Output the [X, Y] coordinate of the center of the cell containing the given text.  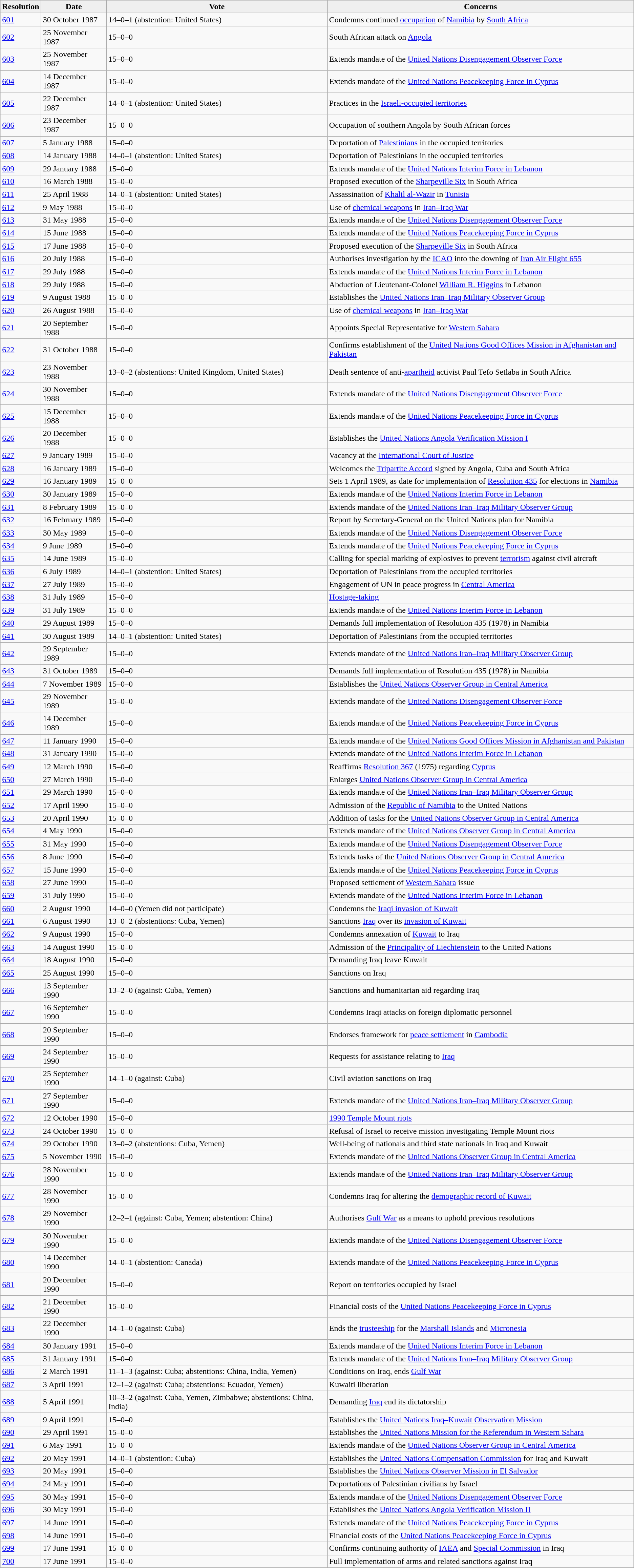
649 [21, 767]
Concerns [480, 7]
608 [21, 155]
Demanding Iraq end its dictatorship [480, 1402]
20 September 1990 [74, 1034]
9 May 1988 [74, 207]
632 [21, 520]
699 [21, 1548]
10–3–2 (against: Cuba, Yemen, Zimbabwe; abstentions: China, India) [217, 1402]
680 [21, 1262]
Practices in the Israeli-occupied territories [480, 103]
601 [21, 20]
14–0–1 (abstention: Canada) [217, 1262]
6 May 1991 [74, 1445]
Report on territories occupied by Israel [480, 1284]
655 [21, 844]
31 July 1990 [74, 895]
683 [21, 1329]
12–1–2 (against: Cuba; abstentions: Ecuador, Yemen) [217, 1384]
30 January 1991 [74, 1346]
607 [21, 143]
623 [21, 372]
684 [21, 1346]
695 [21, 1497]
9 August 1990 [74, 934]
Establishes the United Nations Iran–Iraq Military Observer Group [480, 297]
14 December 1989 [74, 724]
610 [21, 181]
Establishes the United Nations Mission for the Referendum in Western Sahara [480, 1432]
Vote [217, 7]
Addition of tasks for the United Nations Observer Group in Central America [480, 818]
635 [21, 559]
5 January 1988 [74, 143]
29 November 1989 [74, 701]
690 [21, 1432]
629 [21, 481]
30 November 1990 [74, 1240]
639 [21, 610]
671 [21, 1100]
5 April 1991 [74, 1402]
9 April 1991 [74, 1419]
693 [21, 1471]
14–0–0 (Yemen did not participate) [217, 908]
25 September 1990 [74, 1079]
670 [21, 1079]
621 [21, 328]
674 [21, 1144]
614 [21, 233]
6 August 1990 [74, 921]
20 July 1988 [74, 259]
Enlarges United Nations Observer Group in Central America [480, 779]
24 May 1991 [74, 1484]
660 [21, 908]
691 [21, 1445]
Admission of the Principality of Liechtenstein to the United Nations [480, 947]
Date [74, 7]
612 [21, 207]
638 [21, 597]
656 [21, 857]
12 October 1990 [74, 1118]
Confirms continuing authority of IAEA and Special Commission in Iraq [480, 1548]
634 [21, 546]
12 March 1990 [74, 767]
689 [21, 1419]
Death sentence of anti-apartheid activist Paul Tefo Setlaba in South Africa [480, 372]
640 [21, 623]
613 [21, 220]
Assassination of Khalil al-Wazir in Tunisia [480, 194]
Condemns annexation of Kuwait to Iraq [480, 934]
Condemns Iraq for altering the demographic record of Kuwait [480, 1196]
5 November 1990 [74, 1156]
14 January 1988 [74, 155]
Sanctions on Iraq [480, 973]
20 April 1990 [74, 818]
654 [21, 831]
602 [21, 37]
687 [21, 1384]
624 [21, 394]
685 [21, 1359]
25 April 1988 [74, 194]
7 November 1989 [74, 684]
27 September 1990 [74, 1100]
14 August 1990 [74, 947]
9 August 1988 [74, 297]
26 August 1988 [74, 310]
644 [21, 684]
645 [21, 701]
663 [21, 947]
657 [21, 870]
664 [21, 960]
Kuwaiti liberation [480, 1384]
27 June 1990 [74, 882]
650 [21, 779]
16 March 1988 [74, 181]
14–0–1 (abstention: Cuba) [217, 1458]
Civil aviation sanctions on Iraq [480, 1079]
29 April 1991 [74, 1432]
679 [21, 1240]
Extends tasks of the United Nations Observer Group in Central America [480, 857]
15 June 1988 [74, 233]
603 [21, 59]
Resolution [21, 7]
675 [21, 1156]
700 [21, 1561]
625 [21, 416]
Vacancy at the International Court of Justice [480, 455]
Authorises investigation by the ICAO into the downing of Iran Air Flight 655 [480, 259]
25 August 1990 [74, 973]
Sanctions and humanitarian aid regarding Iraq [480, 990]
29 August 1989 [74, 623]
619 [21, 297]
27 March 1990 [74, 779]
29 September 1989 [74, 653]
13 September 1990 [74, 990]
20 December 1990 [74, 1284]
697 [21, 1523]
30 August 1989 [74, 636]
Ends the trusteeship for the Marshall Islands and Micronesia [480, 1329]
31 May 1988 [74, 220]
30 May 1989 [74, 533]
15 December 1988 [74, 416]
681 [21, 1284]
676 [21, 1174]
14 December 1990 [74, 1262]
Establishes the United Nations Angola Verification Mission I [480, 438]
16 September 1990 [74, 1012]
652 [21, 805]
29 November 1990 [74, 1218]
Refusal of Israel to receive mission investigating Temple Mount riots [480, 1131]
651 [21, 792]
666 [21, 990]
636 [21, 571]
1990 Temple Mount riots [480, 1118]
24 October 1990 [74, 1131]
694 [21, 1484]
Establishes the United Nations Angola Verification Mission II [480, 1510]
23 November 1988 [74, 372]
29 January 1988 [74, 168]
22 December 1987 [74, 103]
Establishes the United Nations Observer Mission in El Salvador [480, 1471]
618 [21, 285]
641 [21, 636]
27 July 1989 [74, 584]
682 [21, 1306]
14 June 1989 [74, 559]
622 [21, 350]
16 February 1989 [74, 520]
12–2–1 (against: Cuba, Yemen; abstention: China) [217, 1218]
626 [21, 438]
659 [21, 895]
627 [21, 455]
688 [21, 1402]
615 [21, 246]
658 [21, 882]
29 October 1990 [74, 1144]
2 March 1991 [74, 1372]
Conditions on Iraq, ends Gulf War [480, 1372]
661 [21, 921]
620 [21, 310]
Sanctions Iraq over its invasion of Kuwait [480, 921]
642 [21, 653]
30 January 1989 [74, 494]
Sets 1 April 1989, as date for implementation of Resolution 435 for elections in Namibia [480, 481]
13–0–2 (abstentions: United Kingdom, United States) [217, 372]
692 [21, 1458]
30 November 1988 [74, 394]
Condemns Iraqi attacks on foreign diplomatic personnel [480, 1012]
653 [21, 818]
605 [21, 103]
6 July 1989 [74, 571]
Authorises Gulf War as a means to uphold previous resolutions [480, 1218]
8 February 1989 [74, 507]
Appoints Special Representative for Western Sahara [480, 328]
9 June 1989 [74, 546]
24 September 1990 [74, 1056]
Reaffirms Resolution 367 (1975) regarding Cyprus [480, 767]
678 [21, 1218]
609 [21, 168]
15 June 1990 [74, 870]
686 [21, 1372]
698 [21, 1535]
606 [21, 125]
662 [21, 934]
Establishes the United Nations Compensation Commission for Iraq and Kuwait [480, 1458]
628 [21, 468]
Report by Secretary-General on the United Nations plan for Namibia [480, 520]
21 December 1990 [74, 1306]
Condemns the Iraqi invasion of Kuwait [480, 908]
3 April 1991 [74, 1384]
Requests for assistance relating to Iraq [480, 1056]
31 January 1991 [74, 1359]
Proposed settlement of Western Sahara issue [480, 882]
668 [21, 1034]
20 December 1988 [74, 438]
Extends mandate of the United Nations Good Offices Mission in Afghanistan and Pakistan [480, 741]
23 December 1987 [74, 125]
Calling for special marking of explosives to prevent terrorism against civil aircraft [480, 559]
Confirms establishment of the United Nations Good Offices Mission in Afghanistan and Pakistan [480, 350]
677 [21, 1196]
14 December 1987 [74, 81]
Full implementation of arms and related sanctions against Iraq [480, 1561]
604 [21, 81]
8 June 1990 [74, 857]
31 October 1989 [74, 671]
17 June 1988 [74, 246]
Abduction of Lieutenant-Colonel William R. Higgins in Lebanon [480, 285]
Welcomes the Tripartite Accord signed by Angola, Cuba and South Africa [480, 468]
29 March 1990 [74, 792]
2 August 1990 [74, 908]
30 October 1987 [74, 20]
630 [21, 494]
617 [21, 272]
Establishes the United Nations Observer Group in Central America [480, 684]
633 [21, 533]
631 [21, 507]
Condemns continued occupation of Namibia by South Africa [480, 20]
Hostage-taking [480, 597]
665 [21, 973]
22 December 1990 [74, 1329]
South African attack on Angola [480, 37]
Demanding Iraq leave Kuwait [480, 960]
Establishes the United Nations Iraq–Kuwait Observation Mission [480, 1419]
646 [21, 724]
Occupation of southern Angola by South African forces [480, 125]
4 May 1990 [74, 831]
11–1–3 (against: Cuba; abstentions: China, India, Yemen) [217, 1372]
9 January 1989 [74, 455]
31 October 1988 [74, 350]
669 [21, 1056]
667 [21, 1012]
20 September 1988 [74, 328]
18 August 1990 [74, 960]
Engagement of UN in peace progress in Central America [480, 584]
647 [21, 741]
611 [21, 194]
Deportations of Palestinian civilians by Israel [480, 1484]
11 January 1990 [74, 741]
17 April 1990 [74, 805]
637 [21, 584]
31 January 1990 [74, 754]
13–2–0 (against: Cuba, Yemen) [217, 990]
648 [21, 754]
643 [21, 671]
616 [21, 259]
673 [21, 1131]
Admission of the Republic of Namibia to the United Nations [480, 805]
696 [21, 1510]
Endorses framework for peace settlement in Cambodia [480, 1034]
31 May 1990 [74, 844]
Well-being of nationals and third state nationals in Iraq and Kuwait [480, 1144]
672 [21, 1118]
